Detect which cell encompasses the target text, then output its [X, Y] center coordinate. 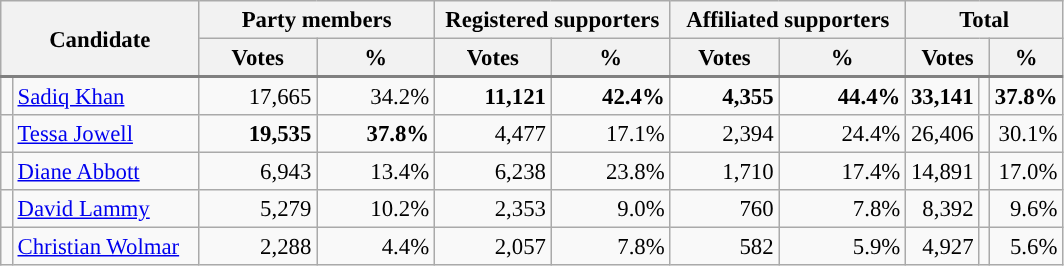
17.0% [1026, 172]
David Lammy [106, 209]
19,535 [258, 134]
Candidate [100, 39]
4,927 [942, 247]
Total [984, 20]
34.2% [376, 96]
11,121 [492, 96]
2,057 [492, 247]
13.4% [376, 172]
23.8% [610, 172]
Party members [317, 20]
26,406 [942, 134]
Christian Wolmar [106, 247]
8,392 [942, 209]
9.6% [1026, 209]
4,477 [492, 134]
5,279 [258, 209]
6,238 [492, 172]
6,943 [258, 172]
5.9% [842, 247]
Tessa Jowell [106, 134]
2,394 [724, 134]
Diane Abbott [106, 172]
14,891 [942, 172]
33,141 [942, 96]
9.0% [610, 209]
42.4% [610, 96]
44.4% [842, 96]
24.4% [842, 134]
5.6% [1026, 247]
Affiliated supporters [788, 20]
30.1% [1026, 134]
4.4% [376, 247]
2,288 [258, 247]
10.2% [376, 209]
2,353 [492, 209]
17,665 [258, 96]
Registered supporters [552, 20]
17.4% [842, 172]
760 [724, 209]
Sadiq Khan [106, 96]
1,710 [724, 172]
4,355 [724, 96]
582 [724, 247]
17.1% [610, 134]
